Determine the [X, Y] coordinate at the center of the cell enclosing the given text.  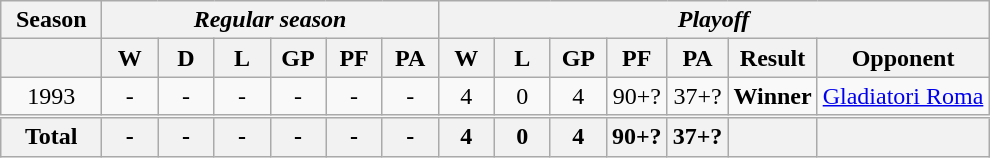
Result [772, 58]
1993 [52, 97]
Winner [772, 97]
Regular season [270, 20]
Playoff [714, 20]
Season [52, 20]
Gladiatori Roma [903, 97]
Opponent [903, 58]
D [186, 58]
Total [52, 136]
